Determine the [X, Y] coordinate at the center of the cell enclosing the given text.  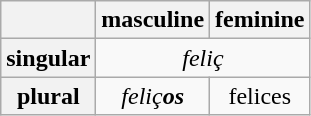
feliços [153, 96]
feminine [260, 20]
felices [260, 96]
singular [48, 58]
plural [48, 96]
masculine [153, 20]
feliç [203, 58]
